Return the (x, y) coordinate for the center point of the cell that contains the specified text.  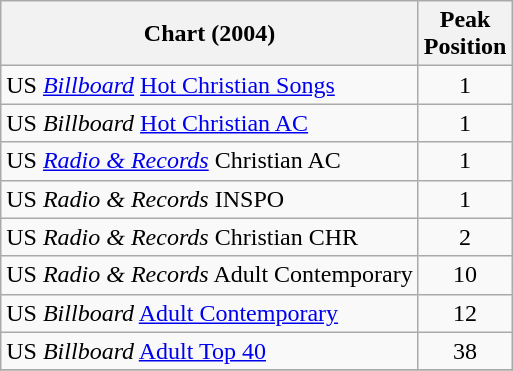
US Billboard Hot Christian AC (210, 123)
US Radio & Records Christian CHR (210, 237)
2 (465, 237)
US Radio & Records Christian AC (210, 161)
US Radio & Records Adult Contemporary (210, 275)
Peak Position (465, 34)
US Billboard Adult Contemporary (210, 313)
10 (465, 275)
38 (465, 351)
US Radio & Records INSPO (210, 199)
Chart (2004) (210, 34)
12 (465, 313)
US Billboard Adult Top 40 (210, 351)
US Billboard Hot Christian Songs (210, 85)
